Detect which cell encompasses the target text, then output its (X, Y) center coordinate. 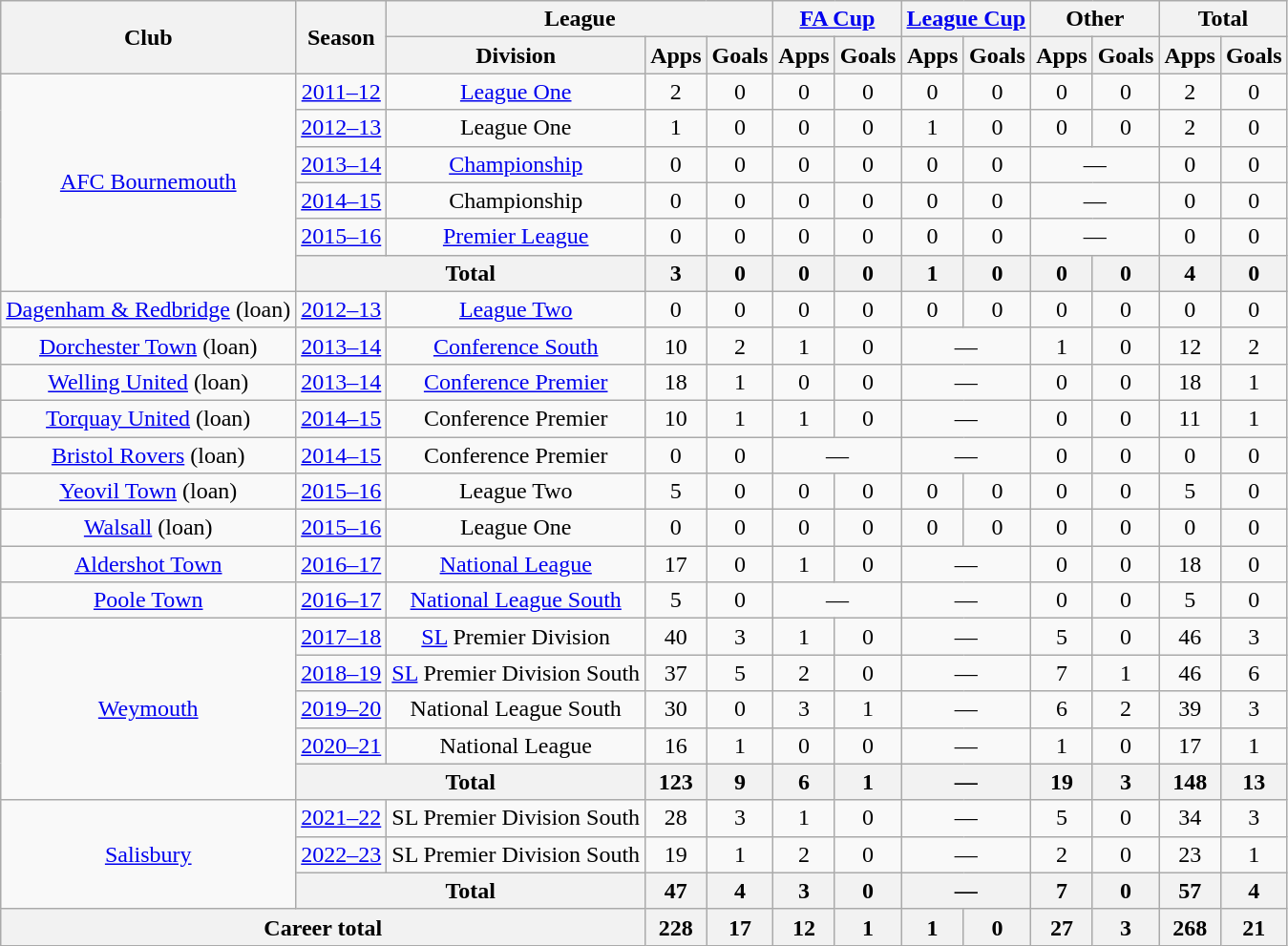
Career total (323, 927)
228 (676, 927)
FA Cup (837, 19)
Season (342, 37)
21 (1254, 927)
Weymouth (149, 709)
Premier League (516, 237)
2019–20 (342, 709)
34 (1190, 818)
Club (149, 37)
2022–23 (342, 854)
Yeovil Town (loan) (149, 492)
23 (1190, 854)
League (581, 19)
Poole Town (149, 600)
Welling United (loan) (149, 382)
2017–18 (342, 637)
13 (1254, 782)
37 (676, 673)
Salisbury (149, 854)
Dagenham & Redbridge (loan) (149, 309)
2020–21 (342, 746)
Conference South (516, 346)
Torquay United (loan) (149, 418)
SL Premier Division (516, 637)
9 (740, 782)
47 (676, 891)
Dorchester Town (loan) (149, 346)
League Cup (966, 19)
2011–12 (342, 92)
27 (1062, 927)
11 (1190, 418)
123 (676, 782)
39 (1190, 709)
Bristol Rovers (loan) (149, 455)
2021–22 (342, 818)
Division (516, 55)
28 (676, 818)
268 (1190, 927)
30 (676, 709)
148 (1190, 782)
57 (1190, 891)
Walsall (loan) (149, 528)
Aldershot Town (149, 564)
2018–19 (342, 673)
40 (676, 637)
Other (1095, 19)
AFC Bournemouth (149, 182)
16 (676, 746)
